Search for the cell housing the specified text and yield its [x, y] center coordinate. 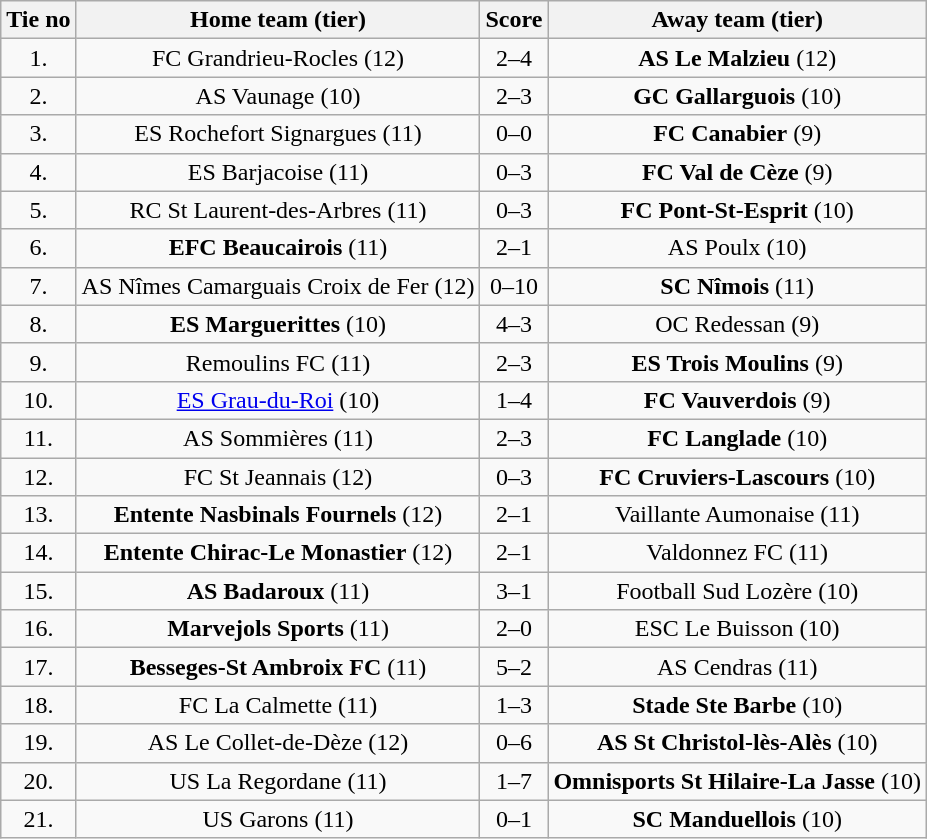
AS Poulx (10) [738, 248]
11. [38, 438]
4. [38, 172]
21. [38, 819]
Away team (tier) [738, 20]
OC Redessan (9) [738, 324]
FC Cruviers-Lascours (10) [738, 477]
Score [514, 20]
5. [38, 210]
8. [38, 324]
7. [38, 286]
0–0 [514, 134]
SC Manduellois (10) [738, 819]
AS Vaunage (10) [278, 96]
FC Val de Cèze (9) [738, 172]
EFC Beaucairois (11) [278, 248]
2. [38, 96]
Valdonnez FC (11) [738, 553]
15. [38, 591]
US Garons (11) [278, 819]
FC Grandrieu-Rocles (12) [278, 58]
14. [38, 553]
10. [38, 400]
Vaillante Aumonaise (11) [738, 515]
Entente Nasbinals Fournels (12) [278, 515]
1–3 [514, 705]
0–6 [514, 743]
Tie no [38, 20]
20. [38, 781]
Stade Ste Barbe (10) [738, 705]
1–4 [514, 400]
1. [38, 58]
4–3 [514, 324]
Marvejols Sports (11) [278, 629]
GC Gallarguois (10) [738, 96]
Besseges-St Ambroix FC (11) [278, 667]
AS Le Malzieu (12) [738, 58]
18. [38, 705]
ES Barjacoise (11) [278, 172]
13. [38, 515]
US La Regordane (11) [278, 781]
RC St Laurent-des-Arbres (11) [278, 210]
FC Canabier (9) [738, 134]
Entente Chirac-Le Monastier (12) [278, 553]
FC Langlade (10) [738, 438]
2–0 [514, 629]
16. [38, 629]
2–4 [514, 58]
Home team (tier) [278, 20]
17. [38, 667]
ESC Le Buisson (10) [738, 629]
6. [38, 248]
FC La Calmette (11) [278, 705]
19. [38, 743]
5–2 [514, 667]
SC Nîmois (11) [738, 286]
AS Cendras (11) [738, 667]
AS Badaroux (11) [278, 591]
Remoulins FC (11) [278, 362]
0–10 [514, 286]
AS St Christol-lès-Alès (10) [738, 743]
3. [38, 134]
3–1 [514, 591]
Omnisports St Hilaire-La Jasse (10) [738, 781]
FC Pont-St-Esprit (10) [738, 210]
AS Sommières (11) [278, 438]
1–7 [514, 781]
FC Vauverdois (9) [738, 400]
ES Trois Moulins (9) [738, 362]
FC St Jeannais (12) [278, 477]
Football Sud Lozère (10) [738, 591]
0–1 [514, 819]
ES Rochefort Signargues (11) [278, 134]
ES Grau-du-Roi (10) [278, 400]
12. [38, 477]
AS Le Collet-de-Dèze (12) [278, 743]
ES Marguerittes (10) [278, 324]
AS Nîmes Camarguais Croix de Fer (12) [278, 286]
9. [38, 362]
